For the text-containing cell, return its midpoint in (X, Y) coordinate format. 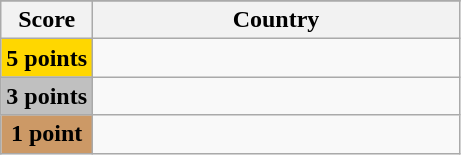
3 points (47, 96)
Country (276, 20)
Score (47, 20)
1 point (47, 134)
5 points (47, 58)
